Output the [x, y] coordinate of the center of the cell containing the given text.  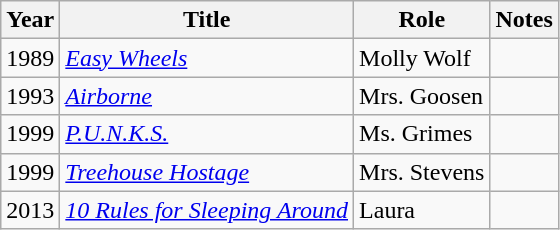
Title [207, 20]
Mrs. Stevens [422, 172]
Ms. Grimes [422, 134]
P.U.N.K.S. [207, 134]
Role [422, 20]
Notes [524, 20]
Treehouse Hostage [207, 172]
Easy Wheels [207, 58]
1993 [30, 96]
Mrs. Goosen [422, 96]
10 Rules for Sleeping Around [207, 210]
Molly Wolf [422, 58]
Airborne [207, 96]
Laura [422, 210]
Year [30, 20]
1989 [30, 58]
2013 [30, 210]
